Pinpoint the cell where the given text exists, returning its (X, Y) midpoint coordinate. 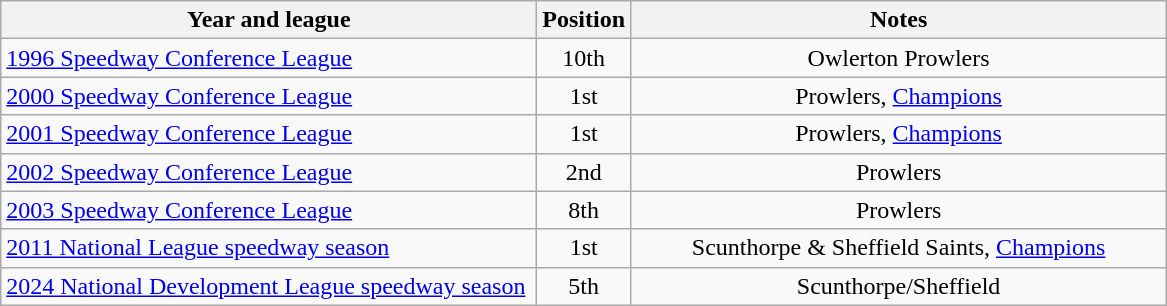
1996 Speedway Conference League (269, 58)
2nd (584, 172)
Scunthorpe/Sheffield (899, 286)
Year and league (269, 20)
2001 Speedway Conference League (269, 134)
Notes (899, 20)
2003 Speedway Conference League (269, 210)
10th (584, 58)
Owlerton Prowlers (899, 58)
8th (584, 210)
2002 Speedway Conference League (269, 172)
5th (584, 286)
2011 National League speedway season (269, 248)
Position (584, 20)
2000 Speedway Conference League (269, 96)
2024 National Development League speedway season (269, 286)
Scunthorpe & Sheffield Saints, Champions (899, 248)
